Provide the (X, Y) coordinate of the cell's center where the given text is located.  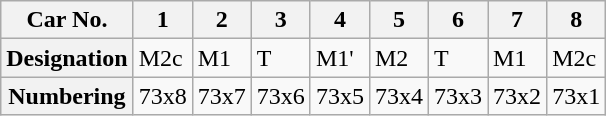
6 (458, 20)
3 (280, 20)
73x7 (222, 96)
M2 (398, 58)
73x4 (398, 96)
73x6 (280, 96)
73x2 (518, 96)
7 (518, 20)
2 (222, 20)
Numbering (67, 96)
73x5 (340, 96)
Designation (67, 58)
73x3 (458, 96)
M1' (340, 58)
4 (340, 20)
1 (162, 20)
5 (398, 20)
8 (576, 20)
73x8 (162, 96)
73x1 (576, 96)
Car No. (67, 20)
